Locate the cell with the specified text and output its (x, y) center coordinate. 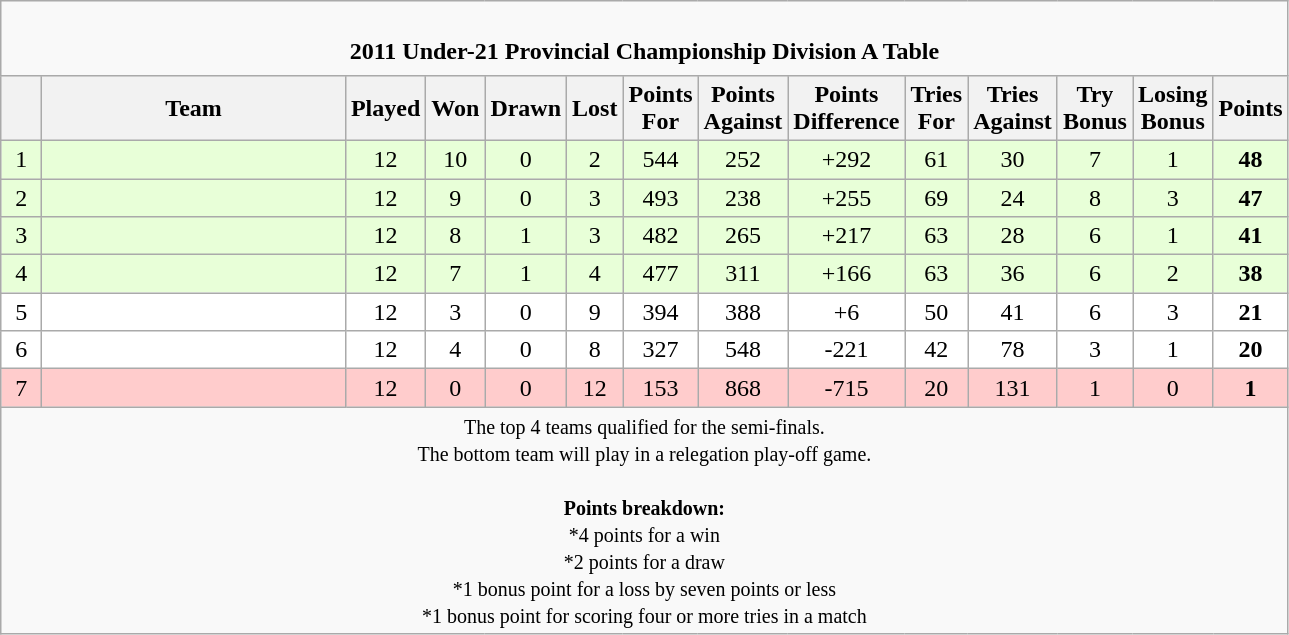
Losing Bonus (1172, 108)
Lost (595, 108)
Won (456, 108)
30 (1013, 159)
544 (660, 159)
69 (936, 197)
-221 (846, 350)
48 (1250, 159)
311 (743, 274)
28 (1013, 236)
50 (936, 312)
Points Difference (846, 108)
78 (1013, 350)
24 (1013, 197)
5 (22, 312)
Played (385, 108)
Try Bonus (1094, 108)
482 (660, 236)
+255 (846, 197)
Points (1250, 108)
252 (743, 159)
Tries Against (1013, 108)
477 (660, 274)
Drawn (526, 108)
-715 (846, 388)
+292 (846, 159)
493 (660, 197)
38 (1250, 274)
21 (1250, 312)
+217 (846, 236)
153 (660, 388)
+166 (846, 274)
548 (743, 350)
868 (743, 388)
388 (743, 312)
Tries For (936, 108)
10 (456, 159)
36 (1013, 274)
238 (743, 197)
394 (660, 312)
61 (936, 159)
47 (1250, 197)
327 (660, 350)
131 (1013, 388)
265 (743, 236)
42 (936, 350)
Points Against (743, 108)
+6 (846, 312)
Points For (660, 108)
Team (194, 108)
